Search for the cell housing the specified text and yield its (X, Y) center coordinate. 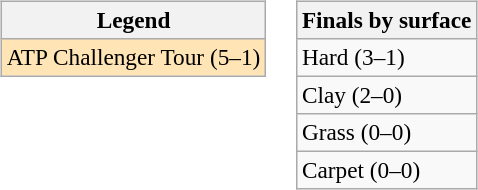
Finals by surface (387, 20)
ATP Challenger Tour (5–1) (133, 57)
Carpet (0–0) (387, 171)
Hard (3–1) (387, 57)
Grass (0–0) (387, 133)
Legend (133, 20)
Clay (2–0) (387, 95)
